Locate the cell with the specified text and output its [x, y] center coordinate. 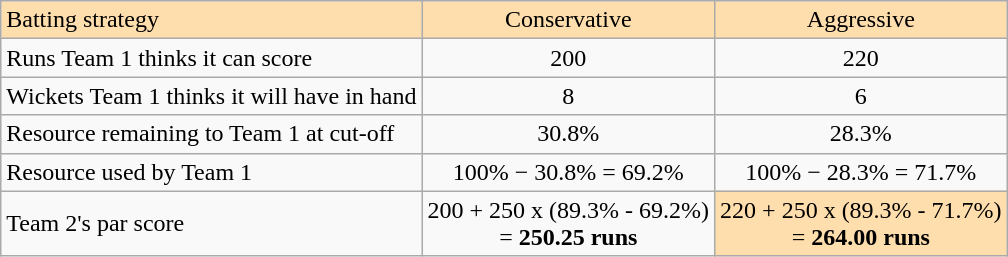
Runs Team 1 thinks it can score [212, 58]
100% − 30.8% = 69.2% [568, 172]
Team 2's par score [212, 224]
Wickets Team 1 thinks it will have in hand [212, 96]
200 + 250 x (89.3% - 69.2%) = 250.25 runs [568, 224]
30.8% [568, 134]
6 [862, 96]
Conservative [568, 20]
Resource remaining to Team 1 at cut-off [212, 134]
220 + 250 x (89.3% - 71.7%) = 264.00 runs [862, 224]
Resource used by Team 1 [212, 172]
200 [568, 58]
28.3% [862, 134]
Aggressive [862, 20]
100% − 28.3% = 71.7% [862, 172]
220 [862, 58]
8 [568, 96]
Batting strategy [212, 20]
